Return [x, y] of the center of cell containing provided text 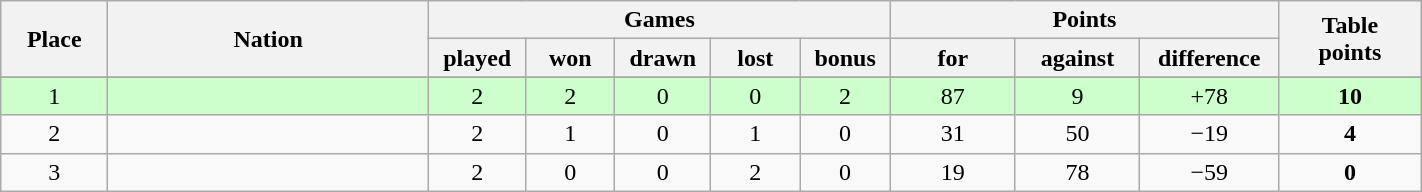
against [1078, 58]
difference [1210, 58]
bonus [846, 58]
Place [54, 39]
played [478, 58]
−19 [1210, 134]
+78 [1210, 96]
4 [1350, 134]
for [952, 58]
87 [952, 96]
won [570, 58]
Points [1084, 20]
31 [952, 134]
drawn [663, 58]
Tablepoints [1350, 39]
9 [1078, 96]
78 [1078, 172]
3 [54, 172]
Nation [268, 39]
lost [756, 58]
−59 [1210, 172]
50 [1078, 134]
10 [1350, 96]
Games [660, 20]
19 [952, 172]
